From the cell containing the given text, extract its center point as [X, Y] coordinate. 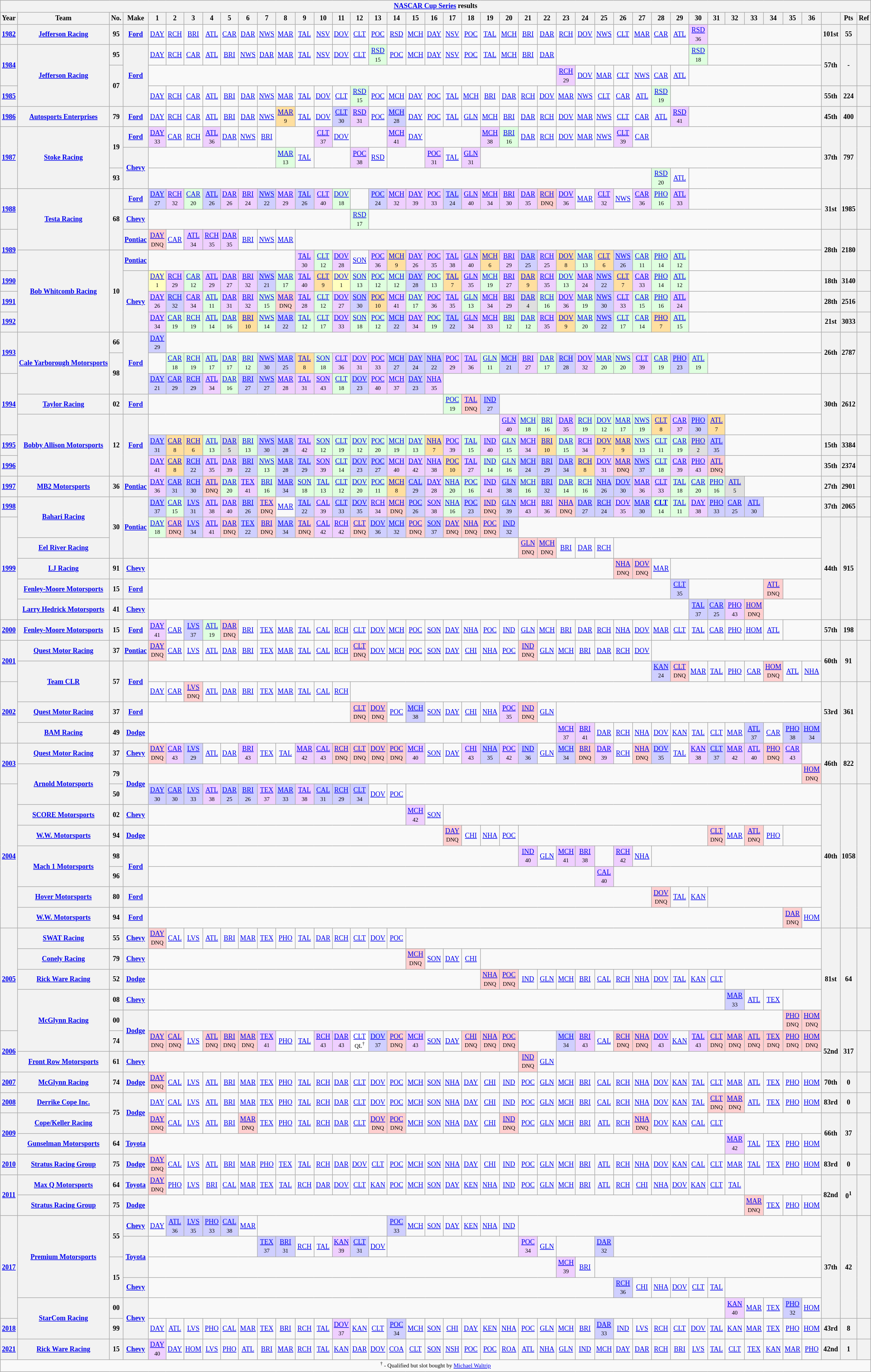
RCH25 [547, 260]
DAR33 [604, 1329]
CLT9 [323, 281]
9 [304, 18]
ATL33 [680, 199]
ATL37 [754, 733]
DAY40 [157, 1349]
LVS37 [194, 630]
IND41 [490, 486]
Taylor Racing [63, 404]
52nd [831, 1051]
34 [773, 18]
LVS34 [194, 527]
66th [831, 1134]
Hover Motorsports [63, 897]
2009 [9, 1134]
DAR14 [566, 486]
KAN24 [661, 671]
CARDNQ [175, 527]
RCH28 [566, 363]
POC20 [378, 445]
2002 [9, 713]
ATL24 [680, 302]
ATL5 [735, 486]
DAY24 [415, 363]
DOV43 [661, 1041]
CLT19 [342, 445]
MAR22 [285, 322]
TAL37 [698, 610]
01 [848, 1195]
TAL11 [680, 507]
ATL7 [716, 425]
DAY39 [415, 199]
82nd [831, 1195]
1987 [9, 158]
NHA26 [604, 486]
NWS21 [267, 281]
08 [116, 1000]
POC29 [453, 363]
70th [831, 1082]
TAL24 [453, 199]
NWS26 [623, 260]
CAR11 [642, 260]
DOV27 [342, 302]
ATL30 [754, 507]
PHO30 [698, 425]
2787 [848, 353]
DAY18 [157, 527]
BRI24 [248, 199]
21 [528, 18]
Team [63, 18]
DAY37 [157, 507]
2003 [9, 764]
2004 [9, 856]
CAL43 [323, 754]
RCH24 [604, 507]
RSD17 [360, 219]
CLT32 [604, 199]
MAR19 [585, 302]
99 [116, 1329]
TAL18 [680, 486]
TAL13 [323, 486]
POC39 [453, 445]
5 [230, 18]
GLN16 [509, 466]
TAL28 [304, 302]
2180 [848, 250]
MCH9 [397, 260]
SON43 [323, 384]
33 [754, 18]
ATL41 [212, 527]
6 [248, 18]
CAL40 [604, 877]
TEX22 [248, 527]
43rd [831, 1329]
MCH8 [397, 486]
CAR36 [642, 199]
317 [848, 1051]
Eel River Racing [63, 548]
80 [116, 897]
DOV20 [360, 486]
DAY17 [415, 302]
POC38 [360, 158]
TAL40 [304, 281]
ROA [509, 1349]
POC16 [471, 486]
POC40 [378, 384]
DAR31 [230, 302]
DAY33 [157, 137]
PHO32 [793, 1308]
BRI38 [585, 856]
RCH43 [323, 1041]
SWAT Racing [63, 938]
DOV13 [566, 281]
1988 [9, 209]
CAL29 [415, 486]
Stoke Racing [63, 158]
2516 [848, 302]
MAR36 [642, 486]
RCH6 [194, 445]
50 [116, 794]
IND14 [490, 466]
CAR30 [175, 794]
DOV32 [585, 363]
CLT7 [623, 281]
31st [831, 209]
SON38 [434, 507]
4 [212, 18]
DAY13 [415, 445]
SON12 [323, 445]
31 [716, 18]
DOV33 [342, 322]
1986 [9, 117]
28 [661, 18]
Autosports Enterprises [63, 117]
Bobby Allison Motorsports [63, 445]
Pts [848, 18]
NHA7 [434, 445]
RCH22 [194, 466]
1989 [9, 250]
MB2 Motorsports [63, 486]
2612 [848, 404]
DAY23 [415, 384]
POC31 [434, 158]
MAR24 [585, 281]
797 [848, 158]
CAL42 [323, 527]
DOV9 [566, 322]
BRI13 [248, 445]
GLNDNQ [528, 548]
2001 [9, 661]
NWS37 [642, 466]
Team CLR [63, 681]
POC27 [378, 466]
ATL15 [680, 322]
21st [831, 322]
DAR34 [566, 466]
DAY31 [157, 445]
BAM Racing [63, 733]
Ref [864, 18]
† - Qualified but slot bought by Michael Waltrip [436, 1365]
ATL17 [212, 363]
3384 [848, 445]
24 [585, 18]
CLT36 [342, 363]
LVS29 [194, 754]
MCH12 [397, 281]
224 [848, 96]
400 [848, 117]
11 [342, 18]
GLN39 [509, 507]
49 [116, 733]
NWS27 [267, 384]
3033 [848, 322]
13 [378, 18]
MCH28 [397, 117]
MAR30 [642, 507]
MCH18 [528, 425]
NWS20 [623, 363]
GLN35 [471, 281]
BRI31 [285, 1246]
44th [831, 568]
2018 [9, 1329]
822 [848, 764]
CLT40 [323, 199]
915 [848, 568]
CALDNQ [175, 1041]
TAL36 [471, 363]
KAN40 [735, 1308]
CLT31 [360, 1246]
DAY36 [157, 486]
3 [194, 18]
61 [116, 1062]
TAL31 [304, 384]
CLT8 [661, 425]
RSD19 [661, 96]
1996 [9, 466]
DAY27 [157, 199]
18th [831, 281]
CLT30 [342, 117]
30th [831, 404]
15th [831, 445]
NHA20 [453, 486]
LVS31 [194, 507]
Testa Racing [63, 219]
NWS15 [267, 302]
LJ Racing [63, 569]
101st [831, 34]
HOM34 [812, 733]
KAN38 [698, 754]
22 [547, 18]
IND27 [490, 404]
SON37 [434, 527]
68 [116, 219]
DOV1 [342, 281]
BRI22 [248, 466]
ATL40 [754, 754]
27 [642, 18]
35th [831, 466]
93 [116, 178]
MCH39 [566, 1267]
CAR34 [194, 302]
DAY42 [415, 466]
StarCom Racing [63, 1318]
ATL11 [212, 302]
Year [9, 18]
PHO7 [661, 322]
1984 [9, 65]
55th [831, 96]
CAR14 [642, 322]
- [848, 65]
CHIDNQ [471, 1041]
TAL43 [698, 1041]
Front Row Motorsports [63, 1062]
TAL27 [471, 466]
53rd [831, 713]
TAL42 [304, 445]
PHO38 [793, 733]
2007 [9, 1082]
1995 [9, 445]
60th [831, 661]
2010 [9, 1165]
PHO2 [698, 445]
52 [116, 979]
SCORE Motorsports [63, 815]
GLN34 [471, 322]
ATL29 [212, 281]
1990 [9, 281]
DAR40 [230, 507]
40th [831, 856]
1982 [9, 34]
2005 [9, 979]
CLTQL† [360, 1041]
TAL7 [453, 281]
CAR29 [175, 384]
GLN31 [471, 158]
45th [831, 117]
MCH21 [509, 363]
ATL26 [212, 199]
SON13 [360, 281]
Bob Whitcomb Racing [63, 291]
DOV30 [623, 486]
CAR18 [175, 363]
TAL12 [304, 322]
NHA38 [434, 466]
MCH27 [397, 363]
2017 [9, 1267]
POC23 [471, 507]
MAR29 [285, 199]
07 [116, 86]
18 [471, 18]
POC11 [378, 486]
CLT11 [661, 445]
29 [680, 18]
Mach 1 Motorsports [63, 866]
CHI43 [471, 754]
14 [397, 18]
Gunselman Motorsports [63, 1144]
2 [175, 18]
20 [509, 18]
7 [267, 18]
MCH42 [415, 815]
DAY21 [157, 384]
MAR25 [285, 363]
TAL30 [304, 260]
CAR12 [194, 281]
Arnold Motorsports [63, 784]
1992 [9, 322]
Max Q Motorsports [63, 1185]
RCH36 [623, 1288]
MCH22 [397, 322]
1991 [9, 302]
KAN39 [342, 1246]
GLN38 [509, 486]
DAR43 [342, 1041]
LVS35 [194, 1226]
DAR32 [604, 1246]
RCH8 [585, 466]
NWS14 [267, 322]
RCH30 [194, 486]
RSD41 [680, 117]
DAR20 [230, 486]
Conely Racing [63, 959]
RSD20 [661, 178]
NHA22 [434, 363]
POC24 [378, 199]
DAY1 [157, 281]
1058 [848, 856]
1998 [9, 507]
DAY38 [698, 507]
GLN15 [509, 445]
BRI36 [547, 507]
CAR33 [642, 281]
35 [793, 18]
16 [434, 18]
IND36 [528, 754]
DAR5 [230, 445]
Premium Motorsports [63, 1257]
DAR12 [528, 322]
MCH33 [490, 322]
TAL26 [304, 199]
2374 [848, 466]
27th [831, 486]
66 [116, 343]
Bahari Racing [63, 517]
2901 [848, 486]
Cope/Keller Racing [63, 1123]
CAR31 [175, 486]
41 [116, 610]
Derrike Cope Inc. [63, 1103]
DAR9 [528, 281]
198 [848, 630]
ATL13 [212, 445]
CLT34 [360, 794]
2006 [9, 1051]
DOV8 [566, 260]
23 [566, 18]
1997 [9, 486]
RSD31 [360, 117]
SON39 [323, 466]
LVS33 [194, 794]
POC26 [415, 507]
TAL8 [304, 363]
DOV28 [342, 260]
RSD18 [698, 55]
NSH [453, 1349]
2008 [9, 1103]
IND32 [509, 527]
No. [116, 18]
DAR4 [528, 302]
1994 [9, 404]
361 [848, 713]
TAL35 [453, 302]
ATL14 [212, 322]
NASCAR Cup Series results [436, 6]
DOV18 [342, 199]
BRI30 [509, 199]
MCH24 [528, 466]
PHO23 [680, 363]
GLN13 [471, 302]
1999 [9, 568]
CAL38 [230, 1226]
1993 [9, 353]
26th [831, 353]
32 [735, 18]
Make [135, 18]
46th [831, 764]
DAY30 [157, 794]
RSD36 [698, 34]
CAR37 [680, 425]
MCH16 [528, 486]
NWS19 [642, 425]
Cale Yarborough Motorsports [63, 363]
MCH6 [490, 260]
CAL39 [323, 507]
3140 [848, 281]
DAR15 [566, 445]
CLT6 [604, 260]
81st [831, 979]
POC42 [509, 754]
BRI41 [585, 733]
DOV7 [604, 445]
25 [604, 18]
96 [116, 877]
DAY29 [157, 343]
2011 [9, 1195]
CLT35 [680, 589]
SON30 [360, 302]
TAL29 [304, 466]
17 [453, 18]
26 [623, 18]
NHA16 [453, 507]
2000 [9, 630]
LVSDNQ [194, 692]
POC13 [434, 281]
42nd [831, 1349]
GLN11 [490, 363]
CAL31 [323, 794]
TAL15 [471, 445]
DAR26 [230, 199]
42 [848, 1267]
Larry Hedrick Motorsports [63, 610]
COA [397, 1349]
2021 [9, 1349]
CAR39 [680, 466]
57 [116, 681]
2065 [848, 507]
